Output the [x, y] coordinate of the center of the cell containing the given text.  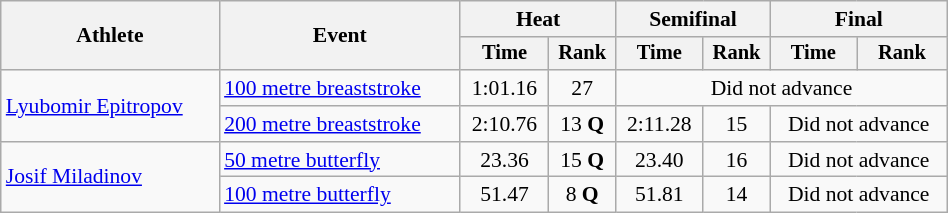
15 Q [582, 160]
100 metre breaststroke [340, 88]
51.47 [504, 195]
Semifinal [693, 19]
14 [736, 195]
16 [736, 160]
Final [858, 19]
2:10.76 [504, 124]
27 [582, 88]
13 Q [582, 124]
51.81 [660, 195]
200 metre breaststroke [340, 124]
23.40 [660, 160]
Josif Miladinov [110, 178]
8 Q [582, 195]
2:11.28 [660, 124]
15 [736, 124]
Event [340, 36]
23.36 [504, 160]
Heat [538, 19]
1:01.16 [504, 88]
Lyubomir Epitropov [110, 106]
100 metre butterfly [340, 195]
50 metre butterfly [340, 160]
Athlete [110, 36]
